Find where the given text appears and provide that cell's center as [x, y] coordinate. 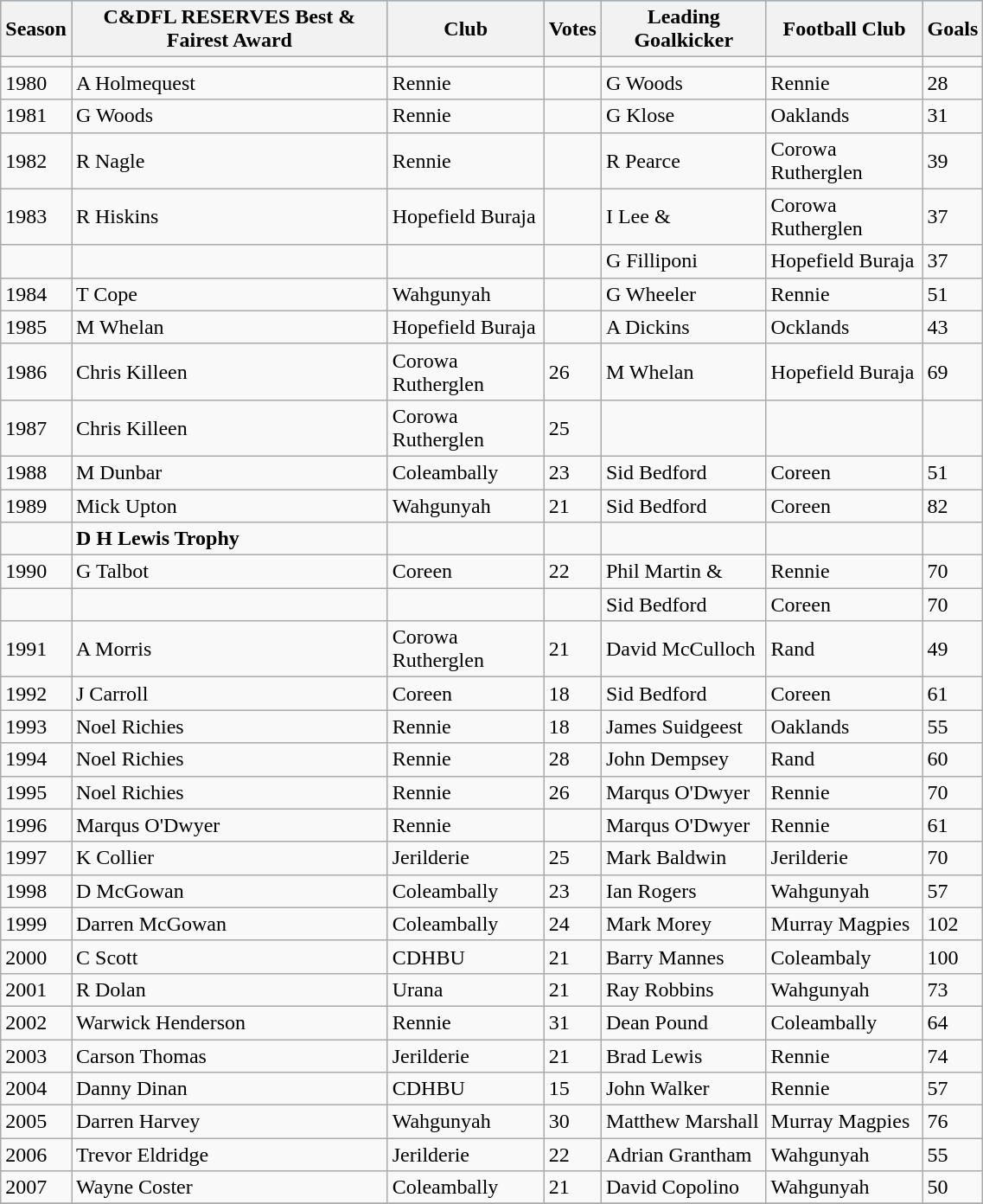
Ian Rogers [683, 891]
Leading Goalkicker [683, 29]
T Cope [229, 294]
102 [953, 924]
82 [953, 506]
C Scott [229, 957]
30 [572, 1122]
David McCulloch [683, 649]
1991 [36, 649]
43 [953, 327]
D H Lewis Trophy [229, 539]
64 [953, 1022]
Ocklands [844, 327]
73 [953, 989]
Urana [465, 989]
1983 [36, 216]
1986 [36, 372]
74 [953, 1056]
76 [953, 1122]
David Copolino [683, 1188]
2004 [36, 1089]
M Dunbar [229, 472]
1980 [36, 83]
69 [953, 372]
1990 [36, 572]
2001 [36, 989]
Darren McGowan [229, 924]
Ray Robbins [683, 989]
24 [572, 924]
60 [953, 759]
Trevor Eldridge [229, 1155]
Mark Baldwin [683, 858]
2000 [36, 957]
1999 [36, 924]
K Collier [229, 858]
John Dempsey [683, 759]
1998 [36, 891]
Wayne Coster [229, 1188]
15 [572, 1089]
R Dolan [229, 989]
50 [953, 1188]
G Klose [683, 116]
39 [953, 161]
Warwick Henderson [229, 1022]
Darren Harvey [229, 1122]
A Morris [229, 649]
2007 [36, 1188]
Votes [572, 29]
R Hiskins [229, 216]
1988 [36, 472]
Coleambaly [844, 957]
R Pearce [683, 161]
1995 [36, 792]
Season [36, 29]
Carson Thomas [229, 1056]
Football Club [844, 29]
Phil Martin & [683, 572]
1982 [36, 161]
1992 [36, 694]
John Walker [683, 1089]
49 [953, 649]
Mark Morey [683, 924]
1993 [36, 727]
James Suidgeest [683, 727]
Club [465, 29]
2005 [36, 1122]
Matthew Marshall [683, 1122]
R Nagle [229, 161]
A Dickins [683, 327]
Adrian Grantham [683, 1155]
1996 [36, 825]
G Talbot [229, 572]
Barry Mannes [683, 957]
1997 [36, 858]
1984 [36, 294]
2006 [36, 1155]
100 [953, 957]
G Wheeler [683, 294]
Mick Upton [229, 506]
1981 [36, 116]
2003 [36, 1056]
1985 [36, 327]
2002 [36, 1022]
C&DFL RESERVES Best & Fairest Award [229, 29]
D McGowan [229, 891]
G Filliponi [683, 261]
1989 [36, 506]
1994 [36, 759]
Brad Lewis [683, 1056]
I Lee & [683, 216]
Goals [953, 29]
Danny Dinan [229, 1089]
A Holmequest [229, 83]
Dean Pound [683, 1022]
J Carroll [229, 694]
1987 [36, 427]
